Identify which cell holds the provided text, then report its [x, y] central coordinate. 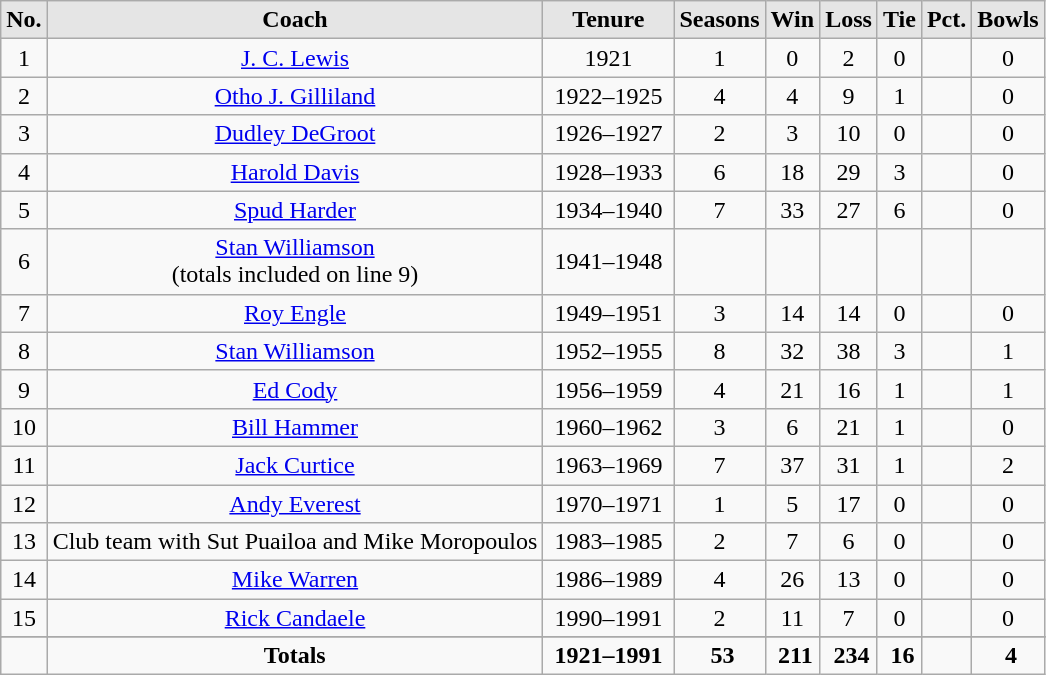
211 [792, 656]
Coach [295, 20]
33 [792, 210]
Otho J. Gilliland [295, 96]
Jack Curtice [295, 465]
1928–1933 [608, 172]
Pct. [946, 20]
Stan Williamson [295, 351]
Loss [849, 20]
1921 [608, 58]
15 [24, 618]
Win [792, 20]
1926–1927 [608, 134]
Stan Williamson(totals included on line 9) [295, 262]
Mike Warren [295, 580]
1956–1959 [608, 389]
32 [792, 351]
1983–1985 [608, 542]
Dudley DeGroot [295, 134]
Rick Candaele [295, 618]
1941–1948 [608, 262]
1934–1940 [608, 210]
1986–1989 [608, 580]
1921–1991 [608, 656]
29 [849, 172]
18 [792, 172]
17 [849, 503]
1952–1955 [608, 351]
31 [849, 465]
27 [849, 210]
1949–1951 [608, 313]
Tie [899, 20]
Club team with Sut Puailoa and Mike Moropoulos [295, 542]
1960–1962 [608, 427]
1990–1991 [608, 618]
Seasons [720, 20]
38 [849, 351]
37 [792, 465]
Bill Hammer [295, 427]
Andy Everest [295, 503]
26 [792, 580]
Ed Cody [295, 389]
53 [720, 656]
1922–1925 [608, 96]
Totals [295, 656]
Roy Engle [295, 313]
234 [849, 656]
Harold Davis [295, 172]
J. C. Lewis [295, 58]
Bowls [1008, 20]
1970–1971 [608, 503]
Spud Harder [295, 210]
No. [24, 20]
12 [24, 503]
1963–1969 [608, 465]
Tenure [608, 20]
